Return the (x, y) coordinate for the center point of the cell that contains the specified text.  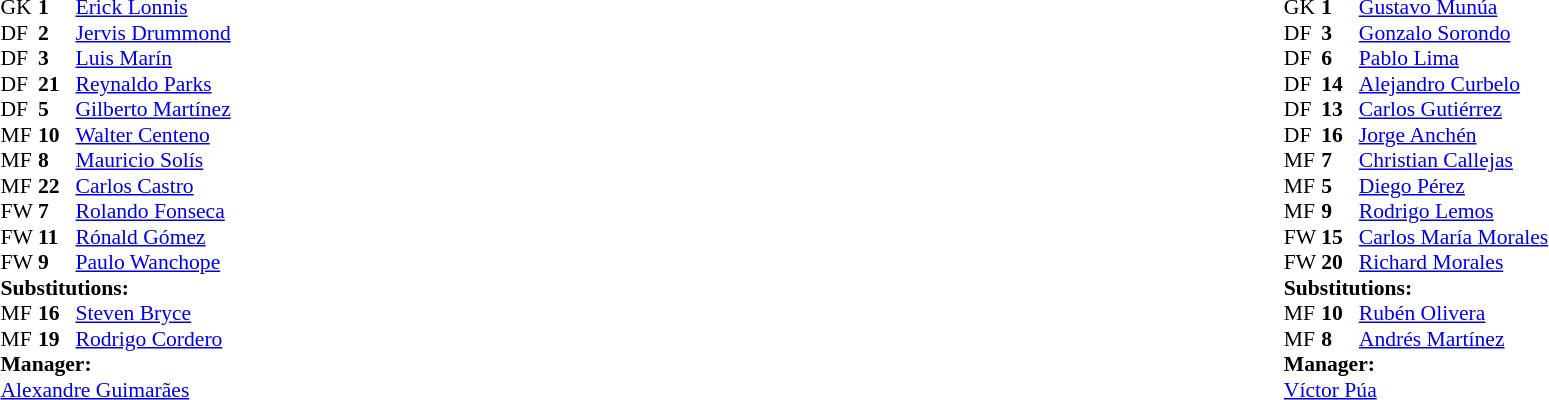
2 (57, 33)
22 (57, 186)
Steven Bryce (154, 313)
Walter Centeno (154, 135)
Rodrigo Cordero (154, 339)
11 (57, 237)
19 (57, 339)
Rónald Gómez (154, 237)
Rolando Fonseca (154, 211)
15 (1340, 237)
Gilberto Martínez (154, 109)
Luis Marín (154, 59)
6 (1340, 59)
Manager: (115, 365)
21 (57, 84)
Reynaldo Parks (154, 84)
Substitutions: (115, 288)
13 (1340, 109)
Mauricio Solís (154, 161)
Carlos Castro (154, 186)
20 (1340, 263)
14 (1340, 84)
Jervis Drummond (154, 33)
Paulo Wanchope (154, 263)
